Locate the cell with the specified text and output its (x, y) center coordinate. 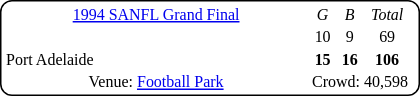
16 (350, 60)
Crowd: 40,598 (360, 82)
10 (323, 37)
1994 SANFL Grand Final (156, 14)
B (350, 14)
15 (323, 60)
G (323, 14)
9 (350, 37)
106 (388, 60)
Total (388, 14)
69 (388, 37)
Venue: Football Park (156, 82)
Port Adelaide (156, 60)
